From the cell containing the given text, extract its center point as (X, Y) coordinate. 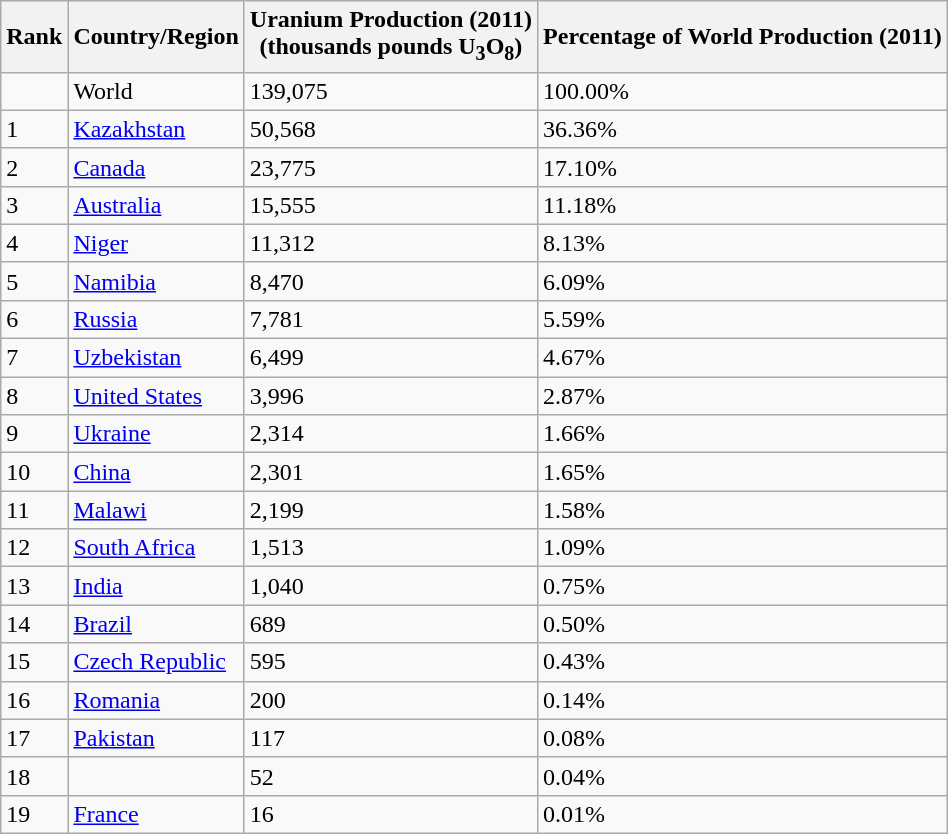
0.43% (743, 662)
Pakistan (156, 738)
1.66% (743, 434)
2,314 (390, 434)
South Africa (156, 548)
Kazakhstan (156, 129)
Niger (156, 243)
12 (34, 548)
10 (34, 472)
Romania (156, 700)
11.18% (743, 205)
8 (34, 396)
9 (34, 434)
0.01% (743, 814)
1.65% (743, 472)
1.09% (743, 548)
50,568 (390, 129)
6 (34, 319)
Canada (156, 167)
Ukraine (156, 434)
18 (34, 776)
Country/Region (156, 36)
6.09% (743, 281)
14 (34, 624)
11,312 (390, 243)
8,470 (390, 281)
India (156, 586)
117 (390, 738)
5.59% (743, 319)
15,555 (390, 205)
4 (34, 243)
1 (34, 129)
139,075 (390, 91)
5 (34, 281)
17.10% (743, 167)
4.67% (743, 358)
2.87% (743, 396)
Malawi (156, 510)
World (156, 91)
15 (34, 662)
7 (34, 358)
1,040 (390, 586)
2,301 (390, 472)
Namibia (156, 281)
0.75% (743, 586)
6,499 (390, 358)
17 (34, 738)
Russia (156, 319)
23,775 (390, 167)
3 (34, 205)
19 (34, 814)
11 (34, 510)
2,199 (390, 510)
0.08% (743, 738)
Percentage of World Production (2011) (743, 36)
United States (156, 396)
Uranium Production (2011)(thousands pounds U3O8) (390, 36)
7,781 (390, 319)
1.58% (743, 510)
0.50% (743, 624)
13 (34, 586)
200 (390, 700)
689 (390, 624)
Rank (34, 36)
52 (390, 776)
2 (34, 167)
Czech Republic (156, 662)
8.13% (743, 243)
0.14% (743, 700)
36.36% (743, 129)
Brazil (156, 624)
595 (390, 662)
China (156, 472)
Australia (156, 205)
100.00% (743, 91)
1,513 (390, 548)
France (156, 814)
3,996 (390, 396)
0.04% (743, 776)
Uzbekistan (156, 358)
